From the cell containing the given text, extract its center point as [x, y] coordinate. 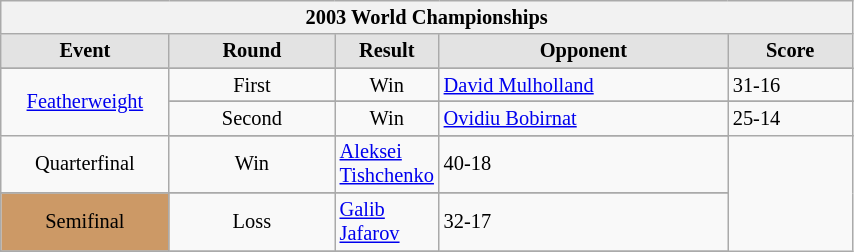
Opponent [584, 51]
25-14 [790, 118]
Second [252, 118]
Loss [252, 222]
32-17 [584, 222]
31-16 [790, 85]
First [252, 85]
Aleksei Tishchenko [387, 164]
40-18 [584, 164]
Score [790, 51]
Round [252, 51]
Ovidiu Bobirnat [584, 118]
Result [387, 51]
David Mulholland [584, 85]
2003 World Championships [427, 17]
Galib Jafarov [387, 222]
Featherweight [85, 102]
Semifinal [85, 222]
Quarterfinal [85, 164]
Event [85, 51]
